Return the [X, Y] coordinate for the center point of the cell that contains the specified text.  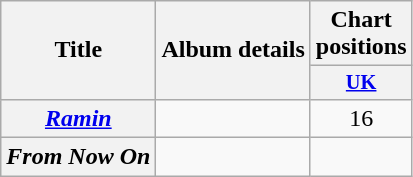
16 [361, 118]
From Now On [78, 157]
Chart positions [361, 34]
Title [78, 50]
Album details [233, 50]
UK [361, 83]
Ramin [78, 118]
